Capture the cell that displays the provided text and extract its (x, y) central coordinate. 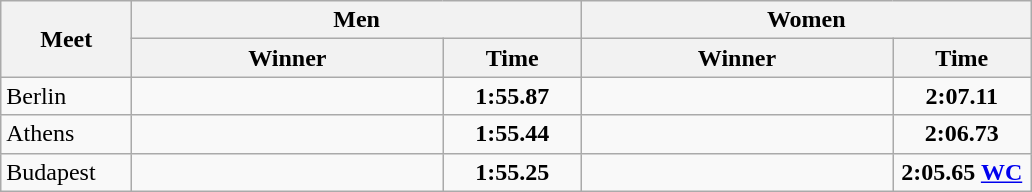
Athens (66, 134)
2:06.73 (962, 134)
2:05.65 WC (962, 172)
2:07.11 (962, 96)
1:55.87 (512, 96)
Women (806, 20)
Budapest (66, 172)
1:55.25 (512, 172)
Berlin (66, 96)
1:55.44 (512, 134)
Meet (66, 39)
Men (357, 20)
